From the cell containing the given text, extract its center point as [X, Y] coordinate. 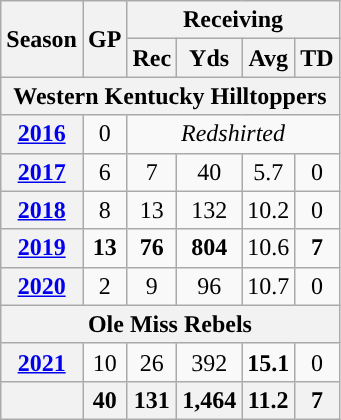
9 [152, 286]
10.7 [268, 286]
2021 [42, 362]
Redshirted [233, 134]
76 [152, 248]
10.6 [268, 248]
11.2 [268, 400]
2019 [42, 248]
Season [42, 39]
15.1 [268, 362]
96 [210, 286]
2017 [42, 172]
2020 [42, 286]
5.7 [268, 172]
GP [104, 39]
804 [210, 248]
Receiving [233, 20]
Rec [152, 58]
392 [210, 362]
2016 [42, 134]
Western Kentucky Hilltoppers [170, 96]
1,464 [210, 400]
6 [104, 172]
Yds [210, 58]
8 [104, 210]
Avg [268, 58]
131 [152, 400]
10.2 [268, 210]
Ole Miss Rebels [170, 324]
132 [210, 210]
2 [104, 286]
TD [317, 58]
2018 [42, 210]
10 [104, 362]
26 [152, 362]
